Provide the (x, y) coordinate of the cell's center where the given text is located.  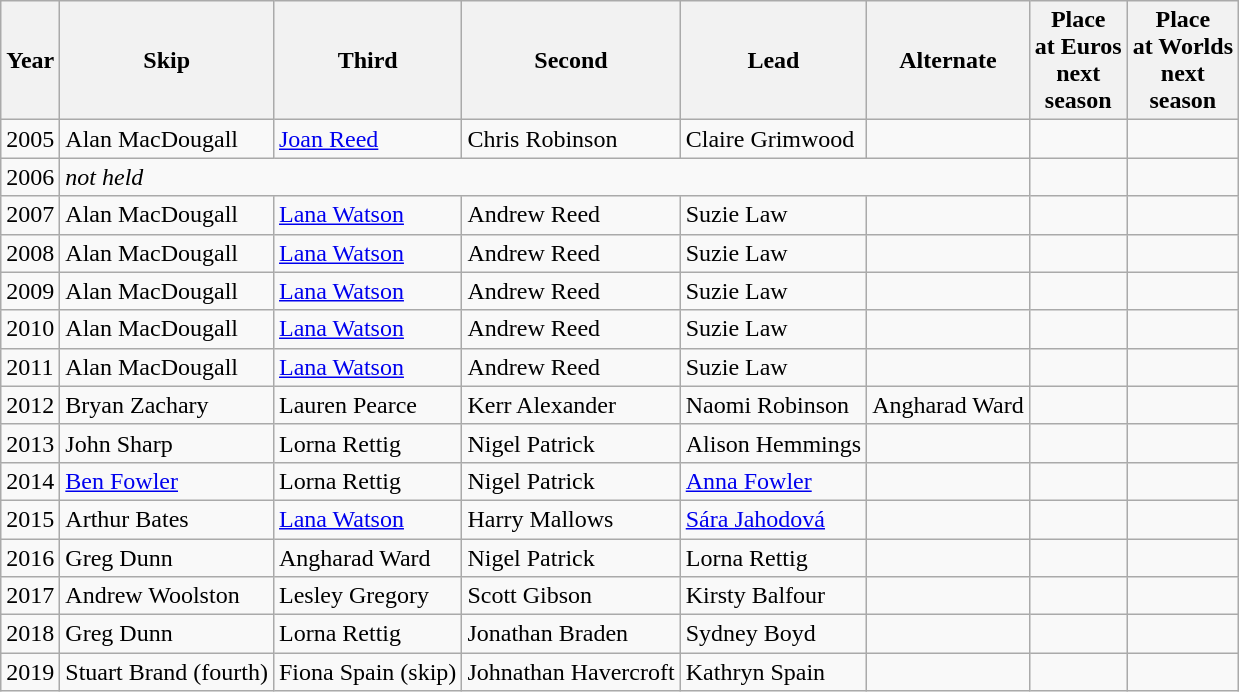
Joan Reed (367, 139)
Placeat Worldsnextseason (1182, 60)
2010 (30, 329)
Johnathan Havercroft (571, 672)
Sydney Boyd (773, 634)
Lesley Gregory (367, 596)
2013 (30, 443)
2006 (30, 177)
2007 (30, 215)
Jonathan Braden (571, 634)
Placeat Eurosnextseason (1078, 60)
Second (571, 60)
2012 (30, 405)
2019 (30, 672)
2015 (30, 519)
Sára Jahodová (773, 519)
Year (30, 60)
Third (367, 60)
Alternate (948, 60)
Anna Fowler (773, 481)
2014 (30, 481)
2005 (30, 139)
not held (544, 177)
Kerr Alexander (571, 405)
Lauren Pearce (367, 405)
2008 (30, 253)
Naomi Robinson (773, 405)
Skip (167, 60)
Harry Mallows (571, 519)
Stuart Brand (fourth) (167, 672)
Alison Hemmings (773, 443)
Fiona Spain (skip) (367, 672)
John Sharp (167, 443)
2016 (30, 557)
Arthur Bates (167, 519)
Andrew Woolston (167, 596)
Ben Fowler (167, 481)
Claire Grimwood (773, 139)
Chris Robinson (571, 139)
2018 (30, 634)
Kathryn Spain (773, 672)
Scott Gibson (571, 596)
2017 (30, 596)
2011 (30, 367)
Kirsty Balfour (773, 596)
Bryan Zachary (167, 405)
2009 (30, 291)
Lead (773, 60)
